From the cell containing the given text, extract its center point as [X, Y] coordinate. 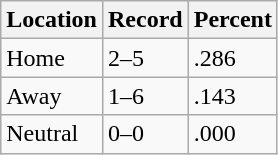
Neutral [52, 134]
Percent [232, 20]
.000 [232, 134]
Record [145, 20]
2–5 [145, 58]
.286 [232, 58]
1–6 [145, 96]
Location [52, 20]
Away [52, 96]
0–0 [145, 134]
.143 [232, 96]
Home [52, 58]
